Search for the cell housing the specified text and yield its [X, Y] center coordinate. 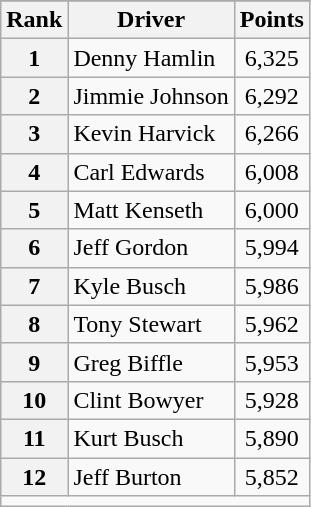
Carl Edwards [151, 172]
10 [34, 400]
6,266 [272, 134]
Clint Bowyer [151, 400]
Kyle Busch [151, 286]
Matt Kenseth [151, 210]
Rank [34, 20]
3 [34, 134]
6,008 [272, 172]
Jeff Burton [151, 477]
Kevin Harvick [151, 134]
12 [34, 477]
5,890 [272, 438]
Greg Biffle [151, 362]
5,986 [272, 286]
9 [34, 362]
Denny Hamlin [151, 58]
6,325 [272, 58]
6,292 [272, 96]
4 [34, 172]
Tony Stewart [151, 324]
6,000 [272, 210]
Points [272, 20]
1 [34, 58]
5,962 [272, 324]
8 [34, 324]
Kurt Busch [151, 438]
Driver [151, 20]
5,928 [272, 400]
6 [34, 248]
5,953 [272, 362]
7 [34, 286]
Jeff Gordon [151, 248]
Jimmie Johnson [151, 96]
5 [34, 210]
5,852 [272, 477]
5,994 [272, 248]
2 [34, 96]
11 [34, 438]
